Locate the cell with the specified text and output its (x, y) center coordinate. 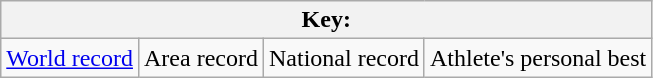
World record (70, 58)
Athlete's personal best (538, 58)
Key: (326, 20)
Area record (200, 58)
National record (344, 58)
